Determine the (X, Y) coordinate at the center of the cell enclosing the given text.  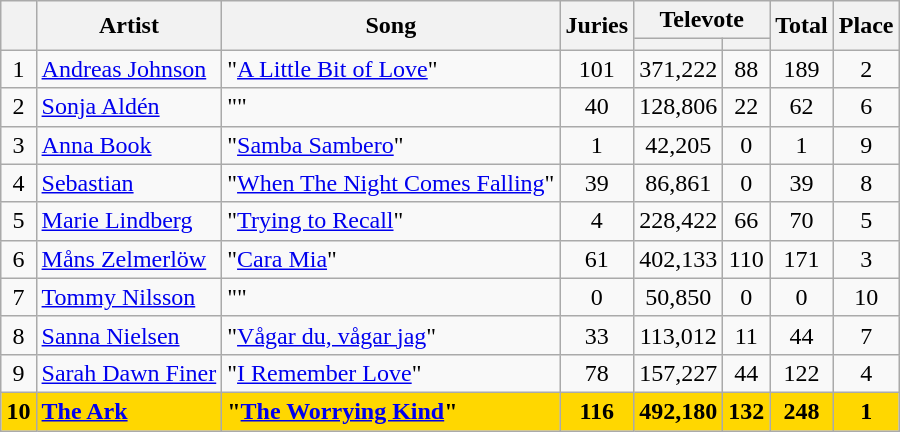
Juries (597, 26)
Televote (702, 20)
Andreas Johnson (129, 69)
Place (866, 26)
"Vågar du, vågar jag" (391, 335)
22 (746, 107)
171 (802, 259)
Tommy Nilsson (129, 297)
62 (802, 107)
"Cara Mia" (391, 259)
The Ark (129, 411)
157,227 (678, 373)
"I Remember Love" (391, 373)
116 (597, 411)
Sonja Aldén (129, 107)
61 (597, 259)
Artist (129, 26)
78 (597, 373)
113,012 (678, 335)
11 (746, 335)
Song (391, 26)
492,180 (678, 411)
88 (746, 69)
189 (802, 69)
"When The Night Comes Falling" (391, 183)
101 (597, 69)
Anna Book (129, 145)
86,861 (678, 183)
Sanna Nielsen (129, 335)
"The Worrying Kind" (391, 411)
Sarah Dawn Finer (129, 373)
66 (746, 221)
371,222 (678, 69)
Måns Zelmerlöw (129, 259)
228,422 (678, 221)
110 (746, 259)
33 (597, 335)
248 (802, 411)
122 (802, 373)
40 (597, 107)
Sebastian (129, 183)
70 (802, 221)
"Trying to Recall" (391, 221)
"A Little Bit of Love" (391, 69)
"Samba Sambero" (391, 145)
50,850 (678, 297)
128,806 (678, 107)
Marie Lindberg (129, 221)
Total (802, 26)
42,205 (678, 145)
402,133 (678, 259)
132 (746, 411)
